Detect which cell encompasses the target text, then output its (x, y) center coordinate. 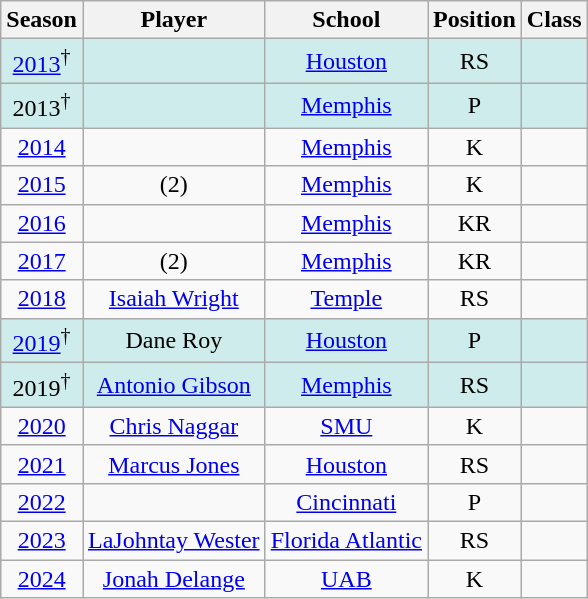
2014 (42, 147)
2023 (42, 541)
Jonah Delange (174, 579)
SMU (346, 426)
UAB (346, 579)
Class (554, 20)
2016 (42, 223)
Cincinnati (346, 502)
Isaiah Wright (174, 299)
School (346, 20)
2020 (42, 426)
2022 (42, 502)
Marcus Jones (174, 464)
Position (475, 20)
2015 (42, 185)
Antonio Gibson (174, 386)
LaJohntay Wester (174, 541)
Season (42, 20)
Dane Roy (174, 340)
Player (174, 20)
Chris Naggar (174, 426)
Temple (346, 299)
2018 (42, 299)
2024 (42, 579)
Florida Atlantic (346, 541)
2021 (42, 464)
2017 (42, 261)
